For the text-containing cell, return its midpoint in [x, y] coordinate format. 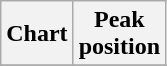
Chart [37, 34]
Peakposition [119, 34]
